Locate the cell with the specified text and output its (x, y) center coordinate. 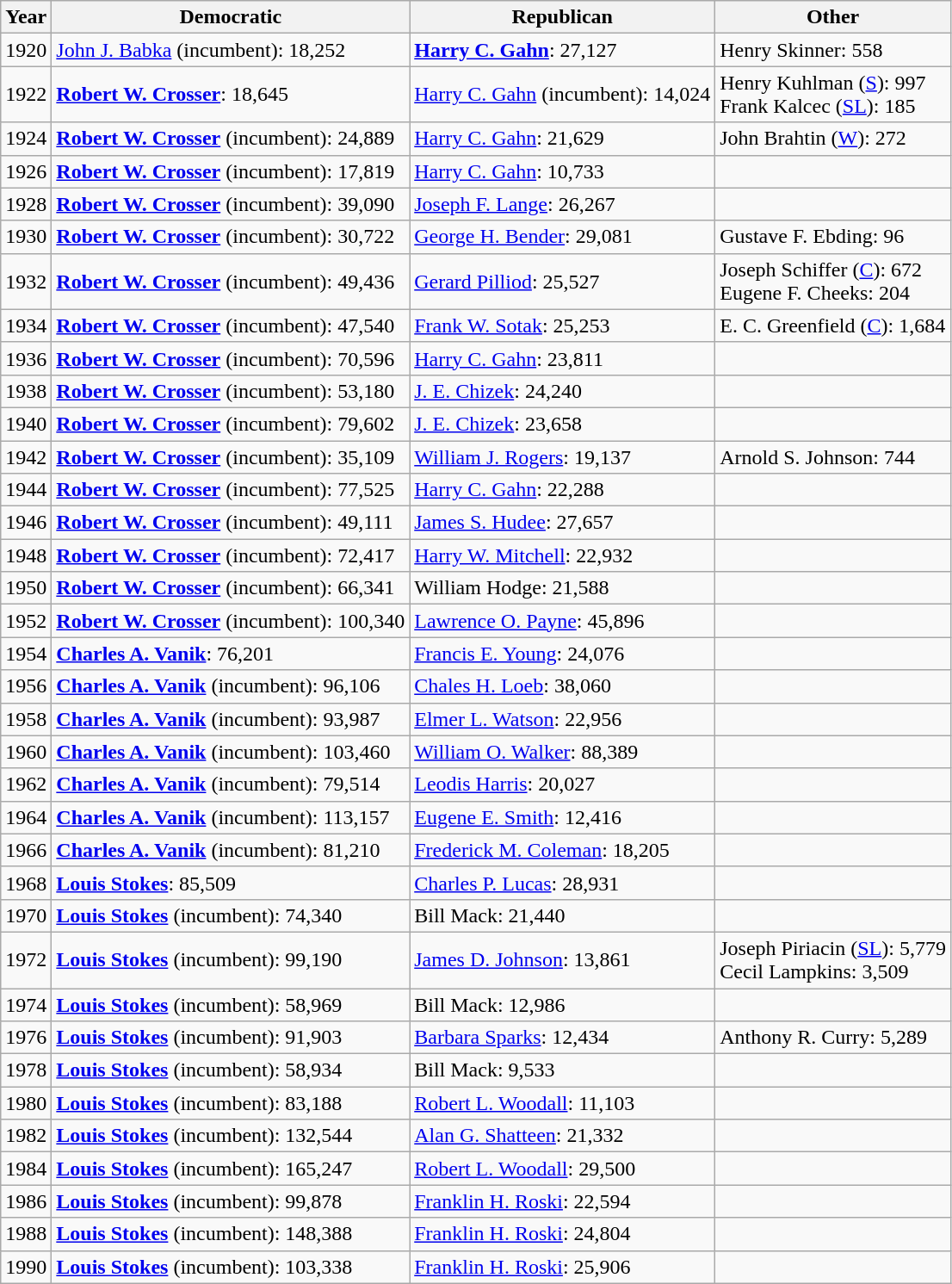
1966 (26, 850)
Harry C. Gahn: 23,811 (563, 358)
Robert W. Crosser (incumbent): 79,602 (231, 424)
Robert W. Crosser (incumbent): 17,819 (231, 171)
Charles P. Lucas: 28,931 (563, 883)
Louis Stokes (incumbent): 103,338 (231, 1267)
Bill Mack: 21,440 (563, 915)
1952 (26, 621)
Franklin H. Roski: 25,906 (563, 1267)
Joseph Schiffer (C): 672Eugene F. Cheeks: 204 (833, 281)
Franklin H. Roski: 22,594 (563, 1201)
John J. Babka (incumbent): 18,252 (231, 50)
Robert W. Crosser (incumbent): 49,436 (231, 281)
Robert W. Crosser (incumbent): 39,090 (231, 204)
1956 (26, 686)
Louis Stokes (incumbent): 165,247 (231, 1169)
Robert W. Crosser (incumbent): 53,180 (231, 391)
Louis Stokes (incumbent): 91,903 (231, 1038)
Charles A. Vanik (incumbent): 81,210 (231, 850)
1980 (26, 1103)
James D. Johnson: 13,861 (563, 959)
George H. Bender: 29,081 (563, 237)
Frank W. Sotak: 25,253 (563, 326)
Harry C. Gahn: 27,127 (563, 50)
Louis Stokes (incumbent): 132,544 (231, 1136)
E. C. Greenfield (C): 1,684 (833, 326)
Louis Stokes (incumbent): 99,878 (231, 1201)
1934 (26, 326)
1964 (26, 817)
Robert W. Crosser (incumbent): 49,111 (231, 523)
1958 (26, 719)
Frederick M. Coleman: 18,205 (563, 850)
William Hodge: 21,588 (563, 588)
1986 (26, 1201)
William J. Rogers: 19,137 (563, 457)
1976 (26, 1038)
Robert W. Crosser (incumbent): 66,341 (231, 588)
Year (26, 17)
Robert W. Crosser (incumbent): 30,722 (231, 237)
Louis Stokes (incumbent): 74,340 (231, 915)
Robert W. Crosser: 18,645 (231, 95)
1926 (26, 171)
J. E. Chizek: 23,658 (563, 424)
Louis Stokes (incumbent): 58,969 (231, 1005)
1936 (26, 358)
Robert W. Crosser (incumbent): 24,889 (231, 139)
Charles A. Vanik: 76,201 (231, 654)
1968 (26, 883)
1984 (26, 1169)
Gerard Pilliod: 25,527 (563, 281)
1942 (26, 457)
Lawrence O. Payne: 45,896 (563, 621)
Alan G. Shatteen: 21,332 (563, 1136)
Charles A. Vanik (incumbent): 79,514 (231, 785)
John Brahtin (W): 272 (833, 139)
Louis Stokes (incumbent): 99,190 (231, 959)
Other (833, 17)
Franklin H. Roski: 24,804 (563, 1234)
Joseph F. Lange: 26,267 (563, 204)
Gustave F. Ebding: 96 (833, 237)
1960 (26, 752)
Robert W. Crosser (incumbent): 100,340 (231, 621)
1954 (26, 654)
1974 (26, 1005)
Louis Stokes: 85,509 (231, 883)
Francis E. Young: 24,076 (563, 654)
Robert L. Woodall: 29,500 (563, 1169)
Chales H. Loeb: 38,060 (563, 686)
J. E. Chizek: 24,240 (563, 391)
1970 (26, 915)
Bill Mack: 12,986 (563, 1005)
1950 (26, 588)
1946 (26, 523)
1930 (26, 237)
Robert W. Crosser (incumbent): 35,109 (231, 457)
Eugene E. Smith: 12,416 (563, 817)
Harry C. Gahn: 21,629 (563, 139)
Harry W. Mitchell: 22,932 (563, 555)
1972 (26, 959)
1948 (26, 555)
Republican (563, 17)
Louis Stokes (incumbent): 83,188 (231, 1103)
Leodis Harris: 20,027 (563, 785)
1944 (26, 490)
Elmer L. Watson: 22,956 (563, 719)
1924 (26, 139)
Charles A. Vanik (incumbent): 96,106 (231, 686)
Arnold S. Johnson: 744 (833, 457)
Barbara Sparks: 12,434 (563, 1038)
Harry C. Gahn (incumbent): 14,024 (563, 95)
1940 (26, 424)
Robert W. Crosser (incumbent): 70,596 (231, 358)
1938 (26, 391)
1922 (26, 95)
Democratic (231, 17)
1920 (26, 50)
1962 (26, 785)
Charles A. Vanik (incumbent): 113,157 (231, 817)
Anthony R. Curry: 5,289 (833, 1038)
1982 (26, 1136)
James S. Hudee: 27,657 (563, 523)
Harry C. Gahn: 10,733 (563, 171)
1988 (26, 1234)
William O. Walker: 88,389 (563, 752)
Joseph Piriacin (SL): 5,779Cecil Lampkins: 3,509 (833, 959)
Harry C. Gahn: 22,288 (563, 490)
1932 (26, 281)
Robert W. Crosser (incumbent): 72,417 (231, 555)
Bill Mack: 9,533 (563, 1070)
Louis Stokes (incumbent): 148,388 (231, 1234)
Robert W. Crosser (incumbent): 47,540 (231, 326)
Charles A. Vanik (incumbent): 103,460 (231, 752)
1928 (26, 204)
Robert L. Woodall: 11,103 (563, 1103)
Louis Stokes (incumbent): 58,934 (231, 1070)
Henry Skinner: 558 (833, 50)
1990 (26, 1267)
Robert W. Crosser (incumbent): 77,525 (231, 490)
Charles A. Vanik (incumbent): 93,987 (231, 719)
Henry Kuhlman (S): 997Frank Kalcec (SL): 185 (833, 95)
1978 (26, 1070)
